Return [x, y] of the center of cell containing provided text 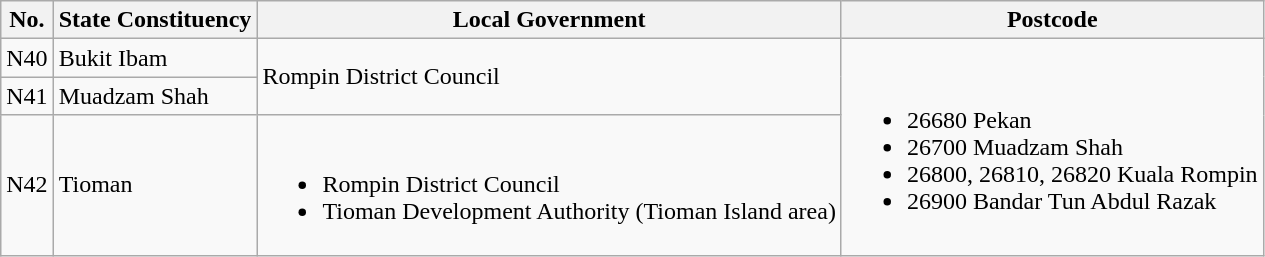
No. [27, 20]
N41 [27, 96]
N40 [27, 58]
Bukit Ibam [155, 58]
Rompin District Council [550, 77]
N42 [27, 185]
Local Government [550, 20]
Muadzam Shah [155, 96]
26680 Pekan26700 Muadzam Shah26800, 26810, 26820 Kuala Rompin26900 Bandar Tun Abdul Razak [1052, 147]
Tioman [155, 185]
Rompin District CouncilTioman Development Authority (Tioman Island area) [550, 185]
State Constituency [155, 20]
Postcode [1052, 20]
